Identify which cell holds the provided text, then report its [X, Y] central coordinate. 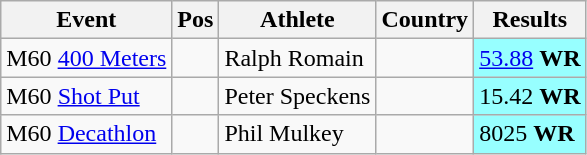
M60 Shot Put [86, 96]
M60 Decathlon [86, 134]
Pos [196, 20]
Athlete [298, 20]
Ralph Romain [298, 58]
15.42 WR [530, 96]
8025 WR [530, 134]
Country [425, 20]
M60 400 Meters [86, 58]
Phil Mulkey [298, 134]
Results [530, 20]
Peter Speckens [298, 96]
Event [86, 20]
53.88 WR [530, 58]
